Extract the [X, Y] coordinate from the center of the cell holding the provided text.  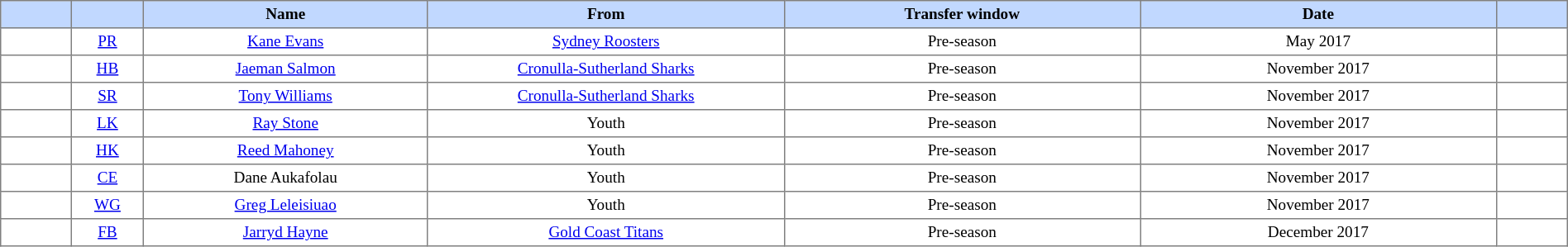
Date [1318, 15]
CE [108, 178]
Ray Stone [285, 124]
Transfer window [963, 15]
HK [108, 150]
Jaeman Salmon [285, 69]
Reed Mahoney [285, 150]
LK [108, 124]
Sydney Roosters [605, 41]
Tony Williams [285, 96]
May 2017 [1318, 41]
Kane Evans [285, 41]
SR [108, 96]
Gold Coast Titans [605, 233]
December 2017 [1318, 233]
Dane Aukafolau [285, 178]
Jarryd Hayne [285, 233]
PR [108, 41]
Name [285, 15]
HB [108, 69]
From [605, 15]
FB [108, 233]
Greg Leleisiuao [285, 205]
WG [108, 205]
